Determine the [X, Y] coordinate at the center of the cell enclosing the given text.  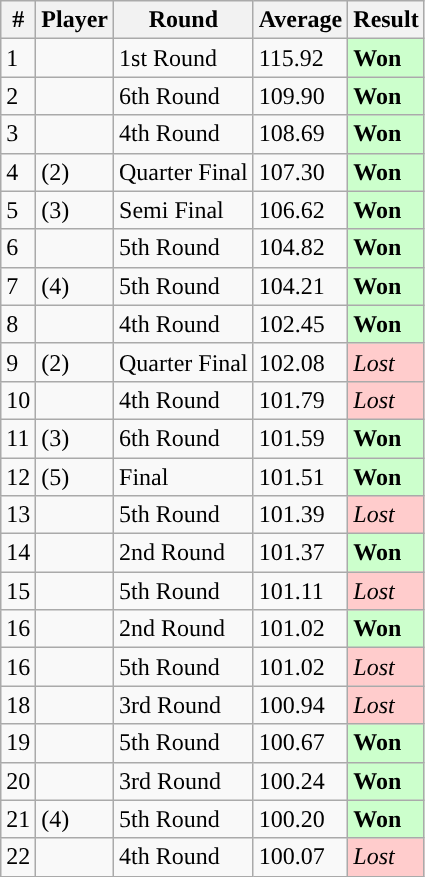
4 [18, 172]
20 [18, 781]
100.94 [300, 705]
2 [18, 96]
100.67 [300, 743]
100.24 [300, 781]
102.45 [300, 324]
19 [18, 743]
10 [18, 400]
22 [18, 857]
5 [18, 210]
8 [18, 324]
3 [18, 134]
1st Round [184, 58]
101.37 [300, 553]
9 [18, 362]
100.07 [300, 857]
21 [18, 819]
101.39 [300, 515]
18 [18, 705]
106.62 [300, 210]
101.11 [300, 591]
101.51 [300, 477]
# [18, 20]
Final [184, 477]
13 [18, 515]
104.82 [300, 248]
115.92 [300, 58]
108.69 [300, 134]
Average [300, 20]
6 [18, 248]
101.79 [300, 400]
101.59 [300, 438]
100.20 [300, 819]
1 [18, 58]
Semi Final [184, 210]
11 [18, 438]
Round [184, 20]
14 [18, 553]
104.21 [300, 286]
Player [75, 20]
109.90 [300, 96]
7 [18, 286]
102.08 [300, 362]
12 [18, 477]
15 [18, 591]
Result [386, 20]
107.30 [300, 172]
(5) [75, 477]
